Return (x, y) of the center of cell containing provided text 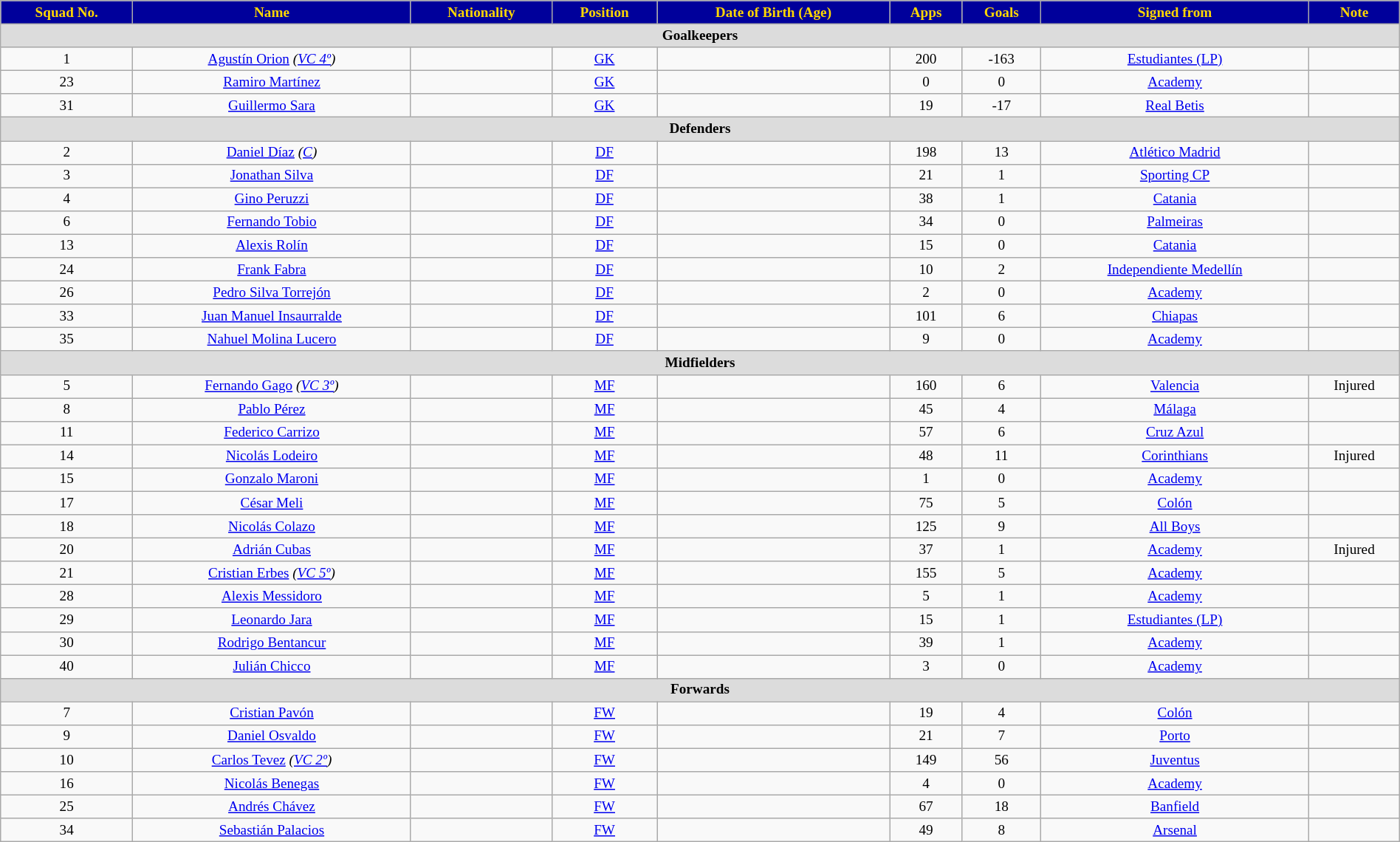
Date of Birth (Age) (774, 13)
56 (1001, 760)
40 (66, 666)
33 (66, 316)
Arsenal (1175, 830)
Gonzalo Maroni (272, 479)
25 (66, 807)
30 (66, 643)
Defenders (700, 129)
-163 (1001, 59)
César Meli (272, 503)
45 (926, 409)
Squad No. (66, 13)
Cristian Pavón (272, 713)
Goalkeepers (700, 35)
Cristian Erbes (VC 5º) (272, 573)
Porto (1175, 736)
35 (66, 340)
Gino Peruzzi (272, 199)
198 (926, 152)
Ramiro Martínez (272, 82)
Sebastián Palacios (272, 830)
Jonathan Silva (272, 176)
Name (272, 13)
Julián Chicco (272, 666)
Juan Manuel Insaurralde (272, 316)
Palmeiras (1175, 222)
Signed from (1175, 13)
Agustín Orion (VC 4º) (272, 59)
Apps (926, 13)
125 (926, 527)
31 (66, 106)
Federico Carrizo (272, 433)
Independiente Medellín (1175, 270)
Adrián Cubas (272, 550)
14 (66, 456)
39 (926, 643)
200 (926, 59)
Goals (1001, 13)
49 (926, 830)
Banfield (1175, 807)
Atlético Madrid (1175, 152)
155 (926, 573)
Fernando Tobio (272, 222)
Sporting CP (1175, 176)
Pablo Pérez (272, 409)
Corinthians (1175, 456)
Midfielders (700, 363)
26 (66, 292)
-17 (1001, 106)
Real Betis (1175, 106)
24 (66, 270)
Carlos Tevez (VC 2º) (272, 760)
57 (926, 433)
Nicolás Colazo (272, 527)
Nicolás Lodeiro (272, 456)
Guillermo Sara (272, 106)
Nahuel Molina Lucero (272, 340)
Juventus (1175, 760)
29 (66, 620)
Forwards (700, 690)
Nicolás Benegas (272, 784)
Nationality (481, 13)
Position (604, 13)
Rodrigo Bentancur (272, 643)
48 (926, 456)
17 (66, 503)
Note (1354, 13)
Alexis Rolín (272, 246)
Fernando Gago (VC 3º) (272, 386)
Pedro Silva Torrejón (272, 292)
23 (66, 82)
20 (66, 550)
Frank Fabra (272, 270)
Cruz Azul (1175, 433)
149 (926, 760)
Valencia (1175, 386)
All Boys (1175, 527)
16 (66, 784)
Daniel Díaz (C) (272, 152)
67 (926, 807)
101 (926, 316)
160 (926, 386)
37 (926, 550)
Alexis Messidoro (272, 597)
38 (926, 199)
Málaga (1175, 409)
28 (66, 597)
Daniel Osvaldo (272, 736)
Andrés Chávez (272, 807)
75 (926, 503)
Chiapas (1175, 316)
Leonardo Jara (272, 620)
